Determine the (X, Y) coordinate at the center of the cell enclosing the given text.  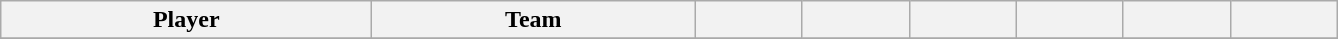
Player (186, 20)
Team (534, 20)
